Determine the (x, y) coordinate at the center of the cell enclosing the given text.  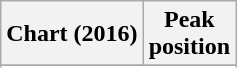
Peak position (189, 34)
Chart (2016) (72, 34)
